Identify which cell holds the provided text, then report its [x, y] central coordinate. 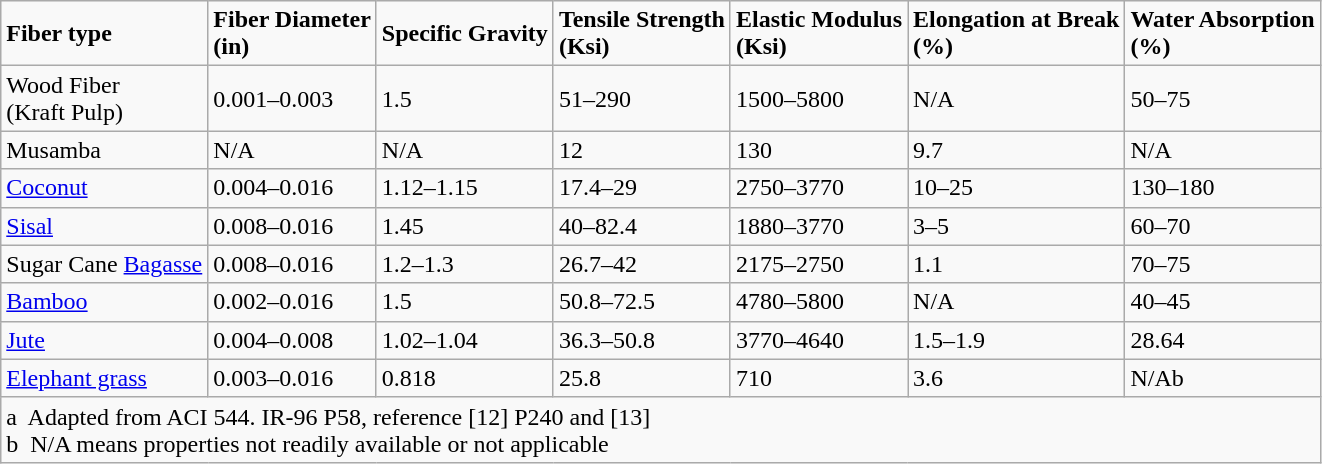
12 [642, 150]
3.6 [1016, 378]
40–45 [1222, 302]
40–82.4 [642, 226]
Sugar Cane Bagasse [104, 264]
N/Ab [1222, 378]
130–180 [1222, 188]
Fiber Diameter(in) [292, 34]
26.7–42 [642, 264]
Tensile Strength(Ksi) [642, 34]
Elephant grass [104, 378]
50.8–72.5 [642, 302]
0.002–0.016 [292, 302]
a Adapted from ACI 544. IR-96 P58, reference [12] P240 and [13]b N/A means properties not readily available or not applicable [660, 430]
1.1 [1016, 264]
4780–5800 [818, 302]
51–290 [642, 98]
Specific Gravity [464, 34]
710 [818, 378]
1.2–1.3 [464, 264]
0.004–0.008 [292, 340]
2750–3770 [818, 188]
1.02–1.04 [464, 340]
0.818 [464, 378]
25.8 [642, 378]
Bamboo [104, 302]
9.7 [1016, 150]
Fiber type [104, 34]
Coconut [104, 188]
3770–4640 [818, 340]
36.3–50.8 [642, 340]
Elongation at Break(%) [1016, 34]
130 [818, 150]
1.5–1.9 [1016, 340]
70–75 [1222, 264]
28.64 [1222, 340]
1.12–1.15 [464, 188]
Jute [104, 340]
10–25 [1016, 188]
Musamba [104, 150]
60–70 [1222, 226]
Wood Fiber(Kraft Pulp) [104, 98]
Elastic Modulus(Ksi) [818, 34]
17.4–29 [642, 188]
3–5 [1016, 226]
1.45 [464, 226]
1500–5800 [818, 98]
0.001–0.003 [292, 98]
50–75 [1222, 98]
1880–3770 [818, 226]
0.004–0.016 [292, 188]
2175–2750 [818, 264]
0.003–0.016 [292, 378]
Sisal [104, 226]
Water Absorption(%) [1222, 34]
